Return the (x, y) coordinate for the center point of the cell that contains the specified text.  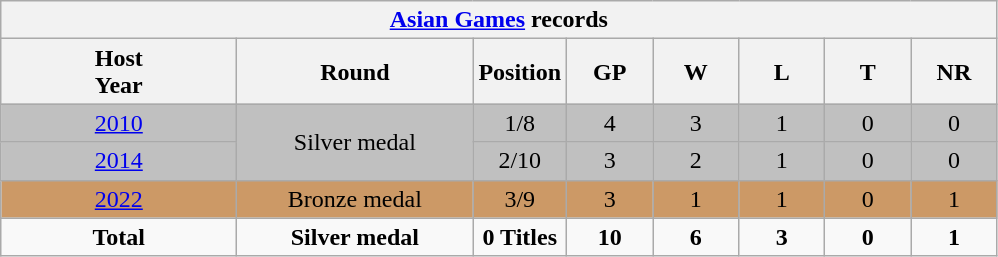
GP (610, 72)
3/9 (520, 199)
4 (610, 123)
T (868, 72)
2014 (119, 161)
Bronze medal (355, 199)
10 (610, 237)
L (782, 72)
Total (119, 237)
NR (954, 72)
W (696, 72)
0 Titles (520, 237)
2010 (119, 123)
1/8 (520, 123)
Round (355, 72)
6 (696, 237)
Position (520, 72)
2022 (119, 199)
2/10 (520, 161)
Asian Games records (499, 20)
2 (696, 161)
HostYear (119, 72)
